Pinpoint the cell where the given text exists, returning its [X, Y] midpoint coordinate. 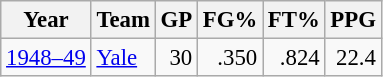
FT% [294, 20]
Year [46, 20]
FG% [230, 20]
Yale [123, 58]
GP [176, 20]
22.4 [353, 58]
Team [123, 20]
.350 [230, 58]
30 [176, 58]
.824 [294, 58]
1948–49 [46, 58]
PPG [353, 20]
